Return the [x, y] coordinate for the center point of the cell that contains the specified text.  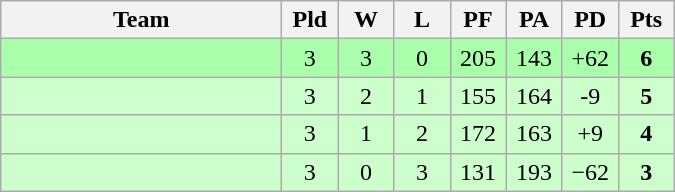
155 [478, 96]
163 [534, 134]
PF [478, 20]
PA [534, 20]
205 [478, 58]
Team [142, 20]
Pts [646, 20]
L [422, 20]
6 [646, 58]
4 [646, 134]
Pld [310, 20]
164 [534, 96]
+9 [590, 134]
-9 [590, 96]
W [366, 20]
−62 [590, 172]
131 [478, 172]
193 [534, 172]
PD [590, 20]
143 [534, 58]
172 [478, 134]
+62 [590, 58]
5 [646, 96]
